Find where the given text appears and provide that cell's center as (X, Y) coordinate. 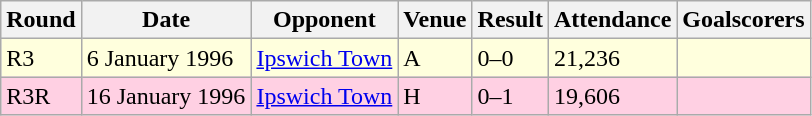
0–0 (510, 58)
R3R (41, 96)
R3 (41, 58)
Venue (435, 20)
19,606 (612, 96)
Attendance (612, 20)
6 January 1996 (166, 58)
Goalscorers (744, 20)
Round (41, 20)
16 January 1996 (166, 96)
Result (510, 20)
A (435, 58)
Opponent (324, 20)
0–1 (510, 96)
21,236 (612, 58)
H (435, 96)
Date (166, 20)
